Return (X, Y) of the center of cell containing provided text 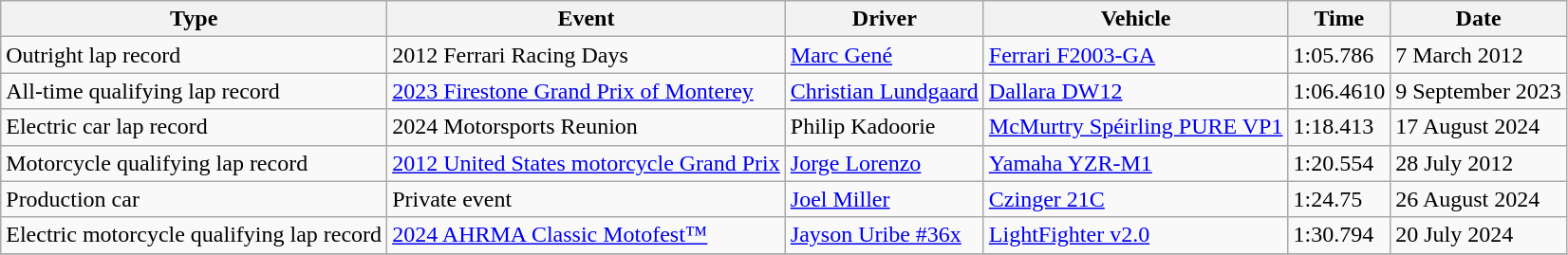
Production car (194, 199)
26 August 2024 (1479, 199)
2024 Motorsports Reunion (587, 127)
20 July 2024 (1479, 235)
Motorcycle qualifying lap record (194, 163)
Driver (885, 19)
Event (587, 19)
2024 AHRMA Classic Motofest™ (587, 235)
2012 Ferrari Racing Days (587, 55)
Christian Lundgaard (885, 91)
Date (1479, 19)
Dallara DW12 (1135, 91)
LightFighter v2.0 (1135, 235)
Time (1339, 19)
All-time qualifying lap record (194, 91)
Type (194, 19)
1:24.75 (1339, 199)
2023 Firestone Grand Prix of Monterey (587, 91)
1:06.4610 (1339, 91)
1:30.794 (1339, 235)
Jorge Lorenzo (885, 163)
2012 United States motorcycle Grand Prix (587, 163)
Philip Kadoorie (885, 127)
Yamaha YZR-M1 (1135, 163)
1:05.786 (1339, 55)
Jayson Uribe #36x (885, 235)
Czinger 21C (1135, 199)
McMurtry Spéirling PURE VP1 (1135, 127)
28 July 2012 (1479, 163)
1:18.413 (1339, 127)
1:20.554 (1339, 163)
Outright lap record (194, 55)
9 September 2023 (1479, 91)
Private event (587, 199)
17 August 2024 (1479, 127)
7 March 2012 (1479, 55)
Electric motorcycle qualifying lap record (194, 235)
Vehicle (1135, 19)
Electric car lap record (194, 127)
Joel Miller (885, 199)
Marc Gené (885, 55)
Ferrari F2003-GA (1135, 55)
